Capture the cell that displays the provided text and extract its [x, y] central coordinate. 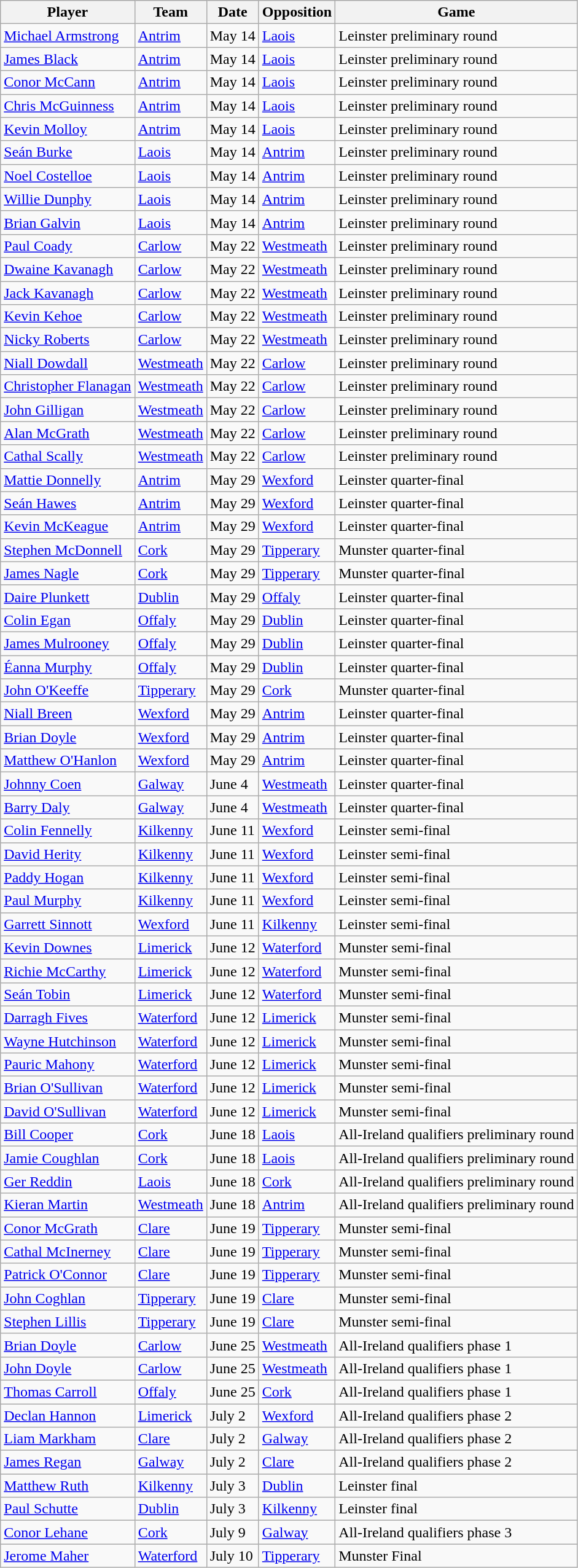
Jamie Coughlan [68, 1158]
Niall Breen [68, 714]
Willie Dunphy [68, 199]
Date [232, 12]
Ger Reddin [68, 1182]
Darragh Fives [68, 1017]
Thomas Carroll [68, 1392]
Wayne Hutchinson [68, 1041]
Kevin Molloy [68, 129]
Bill Cooper [68, 1135]
Colin Egan [68, 620]
Jack Kavanagh [68, 293]
Daire Plunkett [68, 597]
Garrett Sinnott [68, 924]
Declan Hannon [68, 1415]
Cathal Scally [68, 457]
James Mulrooney [68, 643]
David O'Sullivan [68, 1111]
Conor McCann [68, 82]
Seán Tobin [68, 994]
Opposition [297, 12]
Richie McCarthy [68, 971]
Munster Final [456, 1556]
July 10 [232, 1556]
Paul Schutte [68, 1509]
Johnny Coen [68, 784]
Niall Dowdall [68, 363]
Noel Costelloe [68, 176]
Éanna Murphy [68, 667]
Matthew Ruth [68, 1486]
Conor McGrath [68, 1228]
Nicky Roberts [68, 340]
Dwaine Kavanagh [68, 269]
Patrick O'Connor [68, 1275]
Kieran Martin [68, 1205]
Alan McGrath [68, 433]
Paddy Hogan [68, 877]
Chris McGuinness [68, 106]
Brian Galvin [68, 222]
Kevin Kehoe [68, 316]
Matthew O'Hanlon [68, 761]
Player [68, 12]
Colin Fennelly [68, 831]
Christopher Flanagan [68, 386]
James Regan [68, 1462]
Kevin Downes [68, 947]
Liam Markham [68, 1439]
Stephen McDonnell [68, 550]
July 9 [232, 1532]
Brian O'Sullivan [68, 1088]
Team [171, 12]
John Doyle [68, 1368]
Cathal McInerney [68, 1252]
Seán Burke [68, 152]
Mattie Donnelly [68, 480]
Conor Lehane [68, 1532]
David Herity [68, 854]
Seán Hawes [68, 503]
Paul Coady [68, 246]
Pauric Mahony [68, 1065]
Stephen Lillis [68, 1322]
Michael Armstrong [68, 36]
Kevin McKeague [68, 527]
John O'Keeffe [68, 691]
All-Ireland qualifiers phase 3 [456, 1532]
James Black [68, 59]
Jerome Maher [68, 1556]
James Nagle [68, 573]
Paul Murphy [68, 901]
John Gilligan [68, 410]
Barry Daly [68, 807]
John Coghlan [68, 1298]
Game [456, 12]
